Extract the (X, Y) coordinate from the center of the cell holding the provided text.  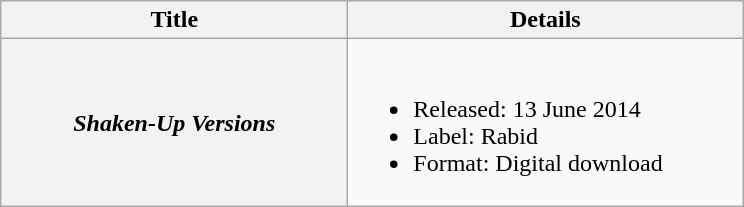
Title (174, 20)
Shaken-Up Versions (174, 122)
Details (546, 20)
Released: 13 June 2014Label: RabidFormat: Digital download (546, 122)
